Detect which cell encompasses the target text, then output its (X, Y) center coordinate. 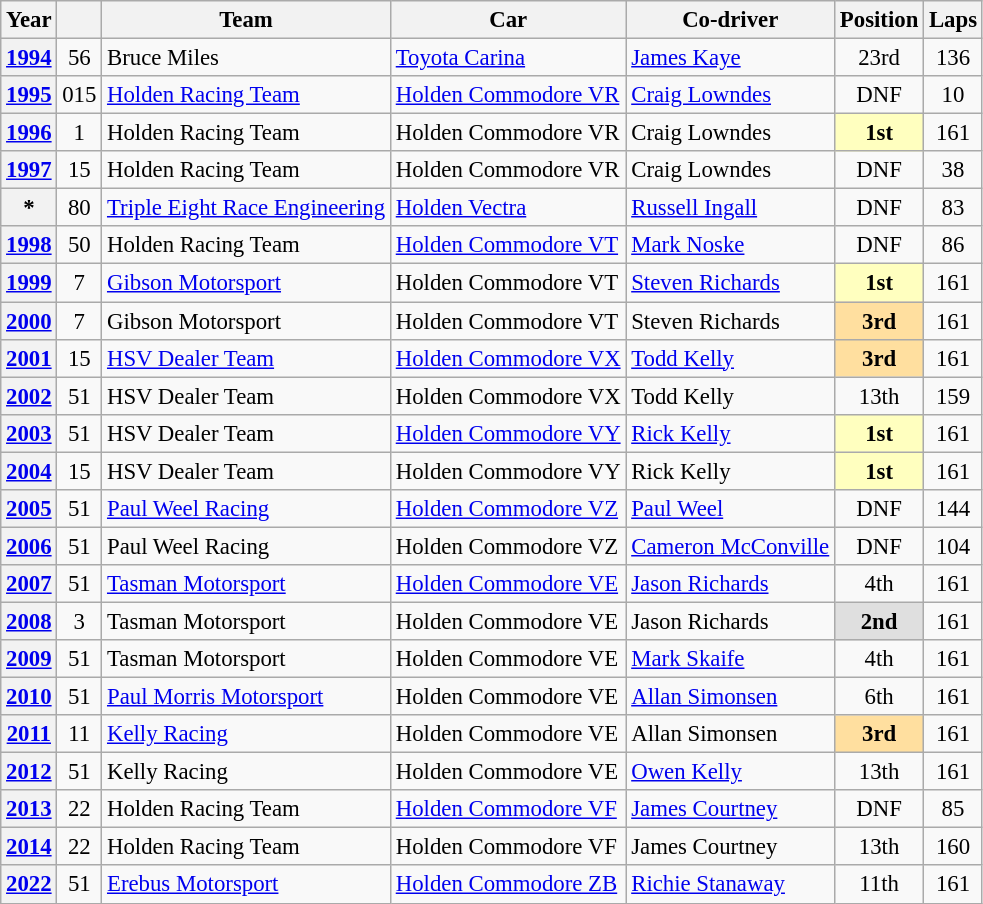
2002 (29, 396)
Richie Stanaway (730, 885)
2005 (29, 509)
2007 (29, 584)
Triple Eight Race Engineering (246, 208)
Paul Morris Motorsport (246, 697)
Russell Ingall (730, 208)
Car (508, 20)
1997 (29, 170)
136 (954, 58)
10 (954, 95)
Toyota Carina (508, 58)
2011 (29, 734)
160 (954, 847)
2014 (29, 847)
1995 (29, 95)
144 (954, 509)
Mark Noske (730, 245)
2010 (29, 697)
2001 (29, 358)
2012 (29, 772)
2008 (29, 621)
2000 (29, 321)
015 (80, 95)
50 (80, 245)
11 (80, 734)
38 (954, 170)
6th (880, 697)
Position (880, 20)
Holden Vectra (508, 208)
1994 (29, 58)
Year (29, 20)
11th (880, 885)
2004 (29, 471)
2009 (29, 659)
2003 (29, 433)
1996 (29, 133)
2nd (880, 621)
23rd (880, 58)
104 (954, 546)
159 (954, 396)
1 (80, 133)
Bruce Miles (246, 58)
Erebus Motorsport (246, 885)
56 (80, 58)
2013 (29, 809)
85 (954, 809)
Mark Skaife (730, 659)
2006 (29, 546)
1999 (29, 283)
83 (954, 208)
80 (80, 208)
Paul Weel (730, 509)
1998 (29, 245)
3 (80, 621)
James Kaye (730, 58)
Cameron McConville (730, 546)
Owen Kelly (730, 772)
Co-driver (730, 20)
2022 (29, 885)
Holden Commodore ZB (508, 885)
Laps (954, 20)
* (29, 208)
86 (954, 245)
Team (246, 20)
